Identify which cell holds the provided text, then report its [x, y] central coordinate. 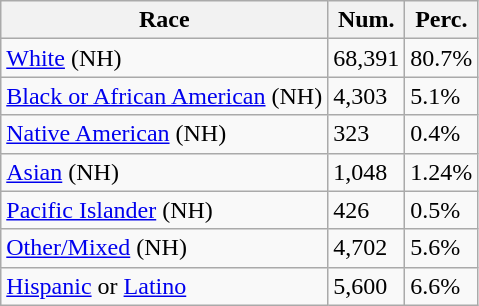
Num. [366, 20]
4,303 [366, 96]
5,600 [366, 286]
1.24% [442, 172]
323 [366, 134]
80.7% [442, 58]
White (NH) [164, 58]
Pacific Islander (NH) [164, 210]
Hispanic or Latino [164, 286]
Other/Mixed (NH) [164, 248]
Native American (NH) [164, 134]
Black or African American (NH) [164, 96]
426 [366, 210]
5.1% [442, 96]
Race [164, 20]
0.5% [442, 210]
4,702 [366, 248]
Asian (NH) [164, 172]
5.6% [442, 248]
6.6% [442, 286]
1,048 [366, 172]
Perc. [442, 20]
68,391 [366, 58]
0.4% [442, 134]
